Extract the (X, Y) coordinate from the center of the cell holding the provided text.  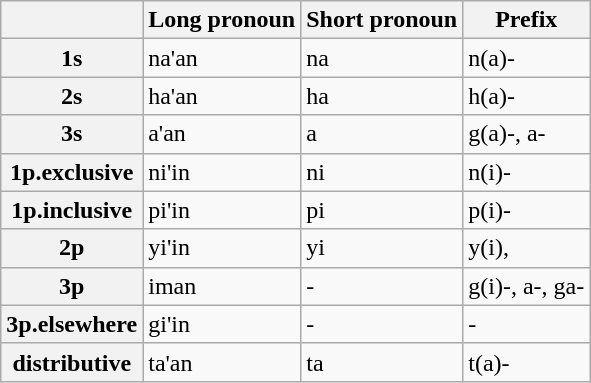
g(i)-, a-, ga- (526, 286)
na (382, 58)
na'an (222, 58)
pi (382, 210)
3s (72, 134)
ha (382, 96)
ta (382, 362)
Prefix (526, 20)
pi'in (222, 210)
Long pronoun (222, 20)
h(a)- (526, 96)
n(a)- (526, 58)
p(i)- (526, 210)
n(i)- (526, 172)
1s (72, 58)
1p.inclusive (72, 210)
ni (382, 172)
g(a)-, a- (526, 134)
a (382, 134)
2s (72, 96)
iman (222, 286)
a'an (222, 134)
3p.elsewhere (72, 324)
y(i), (526, 248)
ta'an (222, 362)
gi'in (222, 324)
yi'in (222, 248)
ni'in (222, 172)
2p (72, 248)
3p (72, 286)
Short pronoun (382, 20)
ha'an (222, 96)
distributive (72, 362)
1p.exclusive (72, 172)
t(a)- (526, 362)
yi (382, 248)
